Return the [X, Y] coordinate for the center point of the cell that contains the specified text.  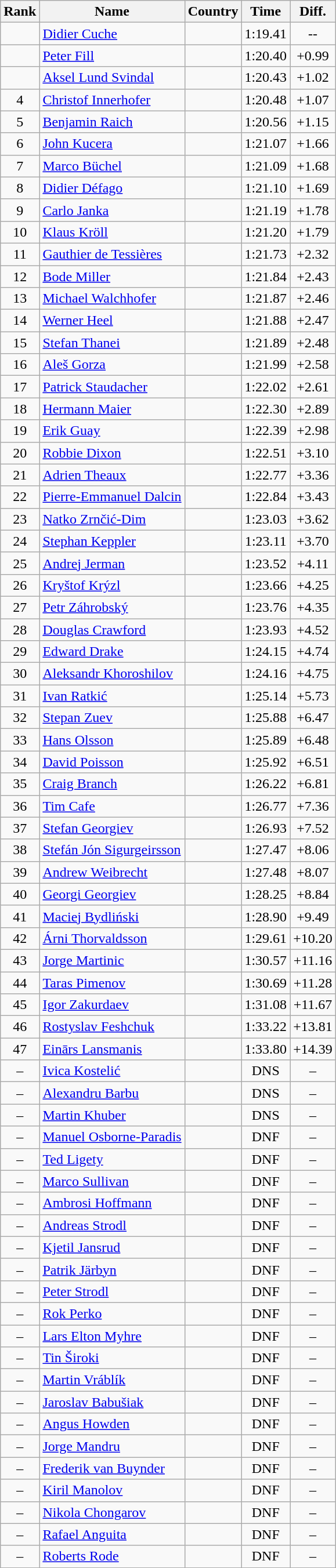
Andrew Weibrecht [112, 872]
1:26.77 [266, 806]
Manuel Osborne-Paradis [112, 1137]
35 [20, 784]
Andrej Jerman [112, 563]
Aksel Lund Svindal [112, 78]
Angus Howden [112, 1424]
1:21.10 [266, 188]
+9.49 [313, 916]
Stefan Thanei [112, 343]
1:26.93 [266, 828]
+13.81 [313, 1027]
+1.69 [313, 188]
27 [20, 607]
Frederik van Buynder [112, 1468]
1:33.80 [266, 1049]
+4.75 [313, 674]
1:21.87 [266, 299]
1:25.89 [266, 740]
1:27.47 [266, 850]
+4.25 [313, 585]
17 [20, 387]
1:27.48 [266, 872]
Tim Cafe [112, 806]
+0.99 [313, 56]
31 [20, 696]
24 [20, 541]
+7.52 [313, 828]
1:20.40 [266, 56]
+6.47 [313, 718]
1:20.48 [266, 100]
1:22.51 [266, 453]
1:26.22 [266, 784]
Carlo Janka [112, 210]
1:23.11 [266, 541]
+11.67 [313, 1005]
Craig Branch [112, 784]
23 [20, 519]
-- [313, 34]
+1.79 [313, 232]
1:22.77 [266, 475]
Lars Elton Myhre [112, 1335]
+6.48 [313, 740]
Stepan Zuev [112, 718]
+3.10 [313, 453]
19 [20, 431]
30 [20, 674]
Igor Zakurdaev [112, 1005]
+1.66 [313, 144]
Stephan Keppler [112, 541]
Patrick Staudacher [112, 387]
1:30.57 [266, 960]
Michael Walchhofer [112, 299]
13 [20, 299]
Einārs Lansmanis [112, 1049]
1:20.56 [266, 122]
Rok Perko [112, 1313]
Aleš Gorza [112, 365]
45 [20, 1005]
Maciej Bydliński [112, 916]
16 [20, 365]
Hermann Maier [112, 409]
18 [20, 409]
Benjamin Raich [112, 122]
Peter Strodl [112, 1291]
38 [20, 850]
Andreas Strodl [112, 1225]
+6.81 [313, 784]
1:22.84 [266, 497]
Klaus Kröll [112, 232]
33 [20, 740]
14 [20, 321]
+3.36 [313, 475]
5 [20, 122]
Ivan Ratkić [112, 696]
Marco Sullivan [112, 1181]
1:22.02 [266, 387]
Jorge Mandru [112, 1446]
+2.32 [313, 254]
Stefán Jón Sigurgeirsson [112, 850]
Stefan Georgiev [112, 828]
Árni Thorvaldsson [112, 938]
1:21.99 [266, 365]
29 [20, 652]
Petr Záhrobský [112, 607]
Tin Široki [112, 1358]
+10.20 [313, 938]
36 [20, 806]
Didier Cuche [112, 34]
Diff. [313, 12]
1:21.73 [266, 254]
Time [266, 12]
John Kucera [112, 144]
1:23.03 [266, 519]
7 [20, 166]
Country [213, 12]
Pierre-Emmanuel Dalcin [112, 497]
Douglas Crawford [112, 629]
+7.36 [313, 806]
+8.06 [313, 850]
1:23.52 [266, 563]
Christof Innerhofer [112, 100]
46 [20, 1027]
1:23.93 [266, 629]
10 [20, 232]
+2.89 [313, 409]
4 [20, 100]
Taras Pimenov [112, 983]
+1.68 [313, 166]
47 [20, 1049]
Martin Khuber [112, 1115]
Jaroslav Babušiak [112, 1402]
1:21.88 [266, 321]
+2.43 [313, 277]
+4.35 [313, 607]
1:31.08 [266, 1005]
Martin Vráblík [112, 1380]
Ambrosi Hoffmann [112, 1203]
Name [112, 12]
1:23.66 [266, 585]
1:21.84 [266, 277]
Kryštof Krýzl [112, 585]
1:28.25 [266, 894]
Aleksandr Khoroshilov [112, 674]
Bode Miller [112, 277]
Rank [20, 12]
Erik Guay [112, 431]
1:21.09 [266, 166]
Ivica Kostelić [112, 1071]
Rafael Anguita [112, 1534]
Nikola Chongarov [112, 1512]
Edward Drake [112, 652]
Robbie Dixon [112, 453]
Werner Heel [112, 321]
David Poisson [112, 762]
1:24.15 [266, 652]
1:21.19 [266, 210]
34 [20, 762]
1:33.22 [266, 1027]
+5.73 [313, 696]
Ted Ligety [112, 1159]
+2.46 [313, 299]
1:21.89 [266, 343]
Adrien Theaux [112, 475]
15 [20, 343]
Marco Büchel [112, 166]
1:23.76 [266, 607]
+4.74 [313, 652]
21 [20, 475]
Peter Fill [112, 56]
+14.39 [313, 1049]
Natko Zrnčić-Dim [112, 519]
1:25.88 [266, 718]
1:25.92 [266, 762]
32 [20, 718]
44 [20, 983]
1:19.41 [266, 34]
43 [20, 960]
11 [20, 254]
Jorge Martinic [112, 960]
+2.61 [313, 387]
6 [20, 144]
+1.15 [313, 122]
1:22.30 [266, 409]
1:30.69 [266, 983]
+6.51 [313, 762]
28 [20, 629]
Patrik Järbyn [112, 1269]
+1.07 [313, 100]
1:20.43 [266, 78]
+3.62 [313, 519]
12 [20, 277]
Didier Défago [112, 188]
+2.47 [313, 321]
25 [20, 563]
40 [20, 894]
Hans Olsson [112, 740]
22 [20, 497]
+11.16 [313, 960]
+4.52 [313, 629]
1:22.39 [266, 431]
Roberts Rode [112, 1556]
1:24.16 [266, 674]
+2.98 [313, 431]
Alexandru Barbu [112, 1093]
+1.02 [313, 78]
+11.28 [313, 983]
1:21.07 [266, 144]
20 [20, 453]
+3.70 [313, 541]
26 [20, 585]
1:25.14 [266, 696]
+8.84 [313, 894]
+2.58 [313, 365]
1:29.61 [266, 938]
+2.48 [313, 343]
9 [20, 210]
Rostyslav Feshchuk [112, 1027]
37 [20, 828]
+4.11 [313, 563]
+8.07 [313, 872]
1:21.20 [266, 232]
Georgi Georgiev [112, 894]
+3.43 [313, 497]
+1.78 [313, 210]
Kiril Manolov [112, 1490]
Gauthier de Tessières [112, 254]
Kjetil Jansrud [112, 1247]
42 [20, 938]
8 [20, 188]
39 [20, 872]
41 [20, 916]
1:28.90 [266, 916]
